Output the (X, Y) coordinate of the center of the cell containing the given text.  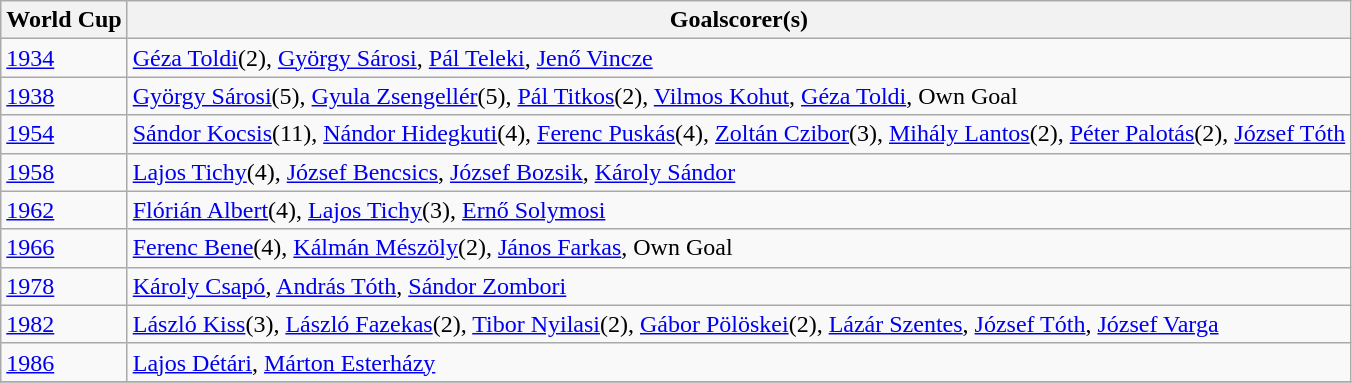
Goalscorer(s) (739, 20)
1954 (64, 134)
1962 (64, 210)
Sándor Kocsis(11), Nándor Hidegkuti(4), Ferenc Puskás(4), Zoltán Czibor(3), Mihály Lantos(2), Péter Palotás(2), József Tóth (739, 134)
Géza Toldi(2), György Sárosi, Pál Teleki, Jenő Vincze (739, 58)
Károly Csapó, András Tóth, Sándor Zombori (739, 286)
World Cup (64, 20)
1986 (64, 362)
1958 (64, 172)
1982 (64, 324)
Flórián Albert(4), Lajos Tichy(3), Ernő Solymosi (739, 210)
1934 (64, 58)
1978 (64, 286)
1938 (64, 96)
Lajos Détári, Márton Esterházy (739, 362)
Lajos Tichy(4), József Bencsics, József Bozsik, Károly Sándor (739, 172)
Ferenc Bene(4), Kálmán Mészöly(2), János Farkas, Own Goal (739, 248)
László Kiss(3), László Fazekas(2), Tibor Nyilasi(2), Gábor Pölöskei(2), Lázár Szentes, József Tóth, József Varga (739, 324)
György Sárosi(5), Gyula Zsengellér(5), Pál Titkos(2), Vilmos Kohut, Géza Toldi, Own Goal (739, 96)
1966 (64, 248)
